From the cell containing the given text, extract its center point as [x, y] coordinate. 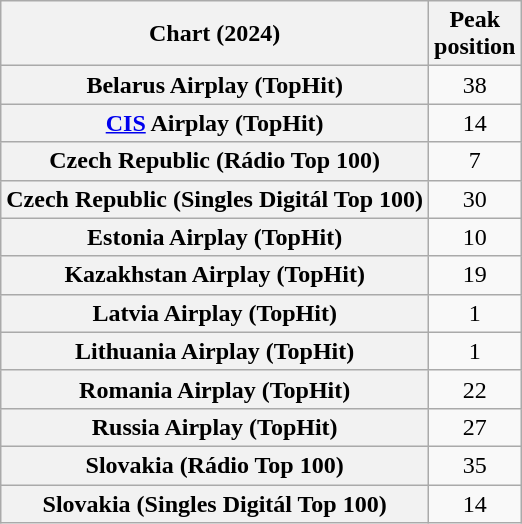
Romania Airplay (TopHit) [215, 389]
27 [475, 427]
7 [475, 161]
CIS Airplay (TopHit) [215, 123]
22 [475, 389]
Czech Republic (Rádio Top 100) [215, 161]
Chart (2024) [215, 34]
Russia Airplay (TopHit) [215, 427]
30 [475, 199]
Slovakia (Singles Digitál Top 100) [215, 503]
Estonia Airplay (TopHit) [215, 237]
35 [475, 465]
Czech Republic (Singles Digitál Top 100) [215, 199]
Lithuania Airplay (TopHit) [215, 351]
19 [475, 275]
38 [475, 85]
Latvia Airplay (TopHit) [215, 313]
Peakposition [475, 34]
Kazakhstan Airplay (TopHit) [215, 275]
10 [475, 237]
Slovakia (Rádio Top 100) [215, 465]
Belarus Airplay (TopHit) [215, 85]
